From the cell containing the given text, extract its center point as (X, Y) coordinate. 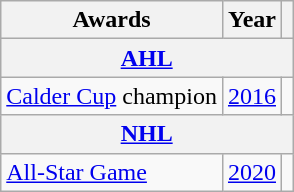
NHL (147, 134)
AHL (147, 58)
All-Star Game (112, 172)
Awards (112, 20)
2016 (252, 96)
Calder Cup champion (112, 96)
Year (252, 20)
2020 (252, 172)
